Pinpoint the cell where the given text exists, returning its (X, Y) midpoint coordinate. 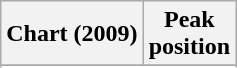
Chart (2009) (72, 34)
Peakposition (189, 34)
